Return the [x, y] coordinate for the center point of the cell that contains the specified text.  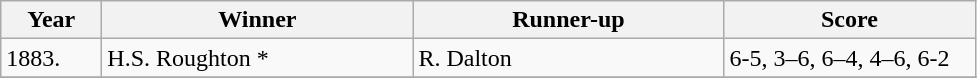
R. Dalton [568, 58]
6-5, 3–6, 6–4, 4–6, 6-2 [850, 58]
Winner [258, 20]
Runner-up [568, 20]
1883. [52, 58]
H.S. Roughton * [258, 58]
Score [850, 20]
Year [52, 20]
